Return [X, Y] of the center of cell containing provided text 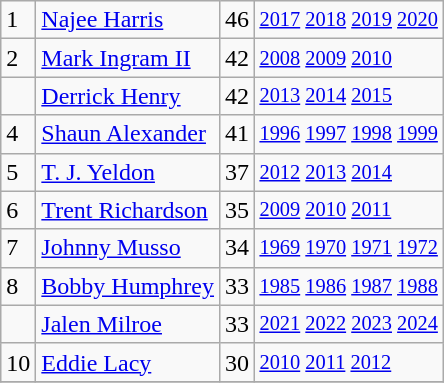
2010 2011 2012 [349, 362]
2012 2013 2014 [349, 172]
8 [18, 286]
2021 2022 2023 2024 [349, 324]
6 [18, 210]
Mark Ingram II [128, 58]
41 [238, 134]
10 [18, 362]
Najee Harris [128, 20]
37 [238, 172]
1969 1970 1971 1972 [349, 248]
30 [238, 362]
Shaun Alexander [128, 134]
4 [18, 134]
34 [238, 248]
7 [18, 248]
35 [238, 210]
Johnny Musso [128, 248]
1996 1997 1998 1999 [349, 134]
5 [18, 172]
Eddie Lacy [128, 362]
Bobby Humphrey [128, 286]
Jalen Milroe [128, 324]
T. J. Yeldon [128, 172]
2017 2018 2019 2020 [349, 20]
2013 2014 2015 [349, 96]
1985 1986 1987 1988 [349, 286]
Trent Richardson [128, 210]
46 [238, 20]
1 [18, 20]
2 [18, 58]
Derrick Henry [128, 96]
2008 2009 2010 [349, 58]
2009 2010 2011 [349, 210]
